From the cell containing the given text, extract its center point as (x, y) coordinate. 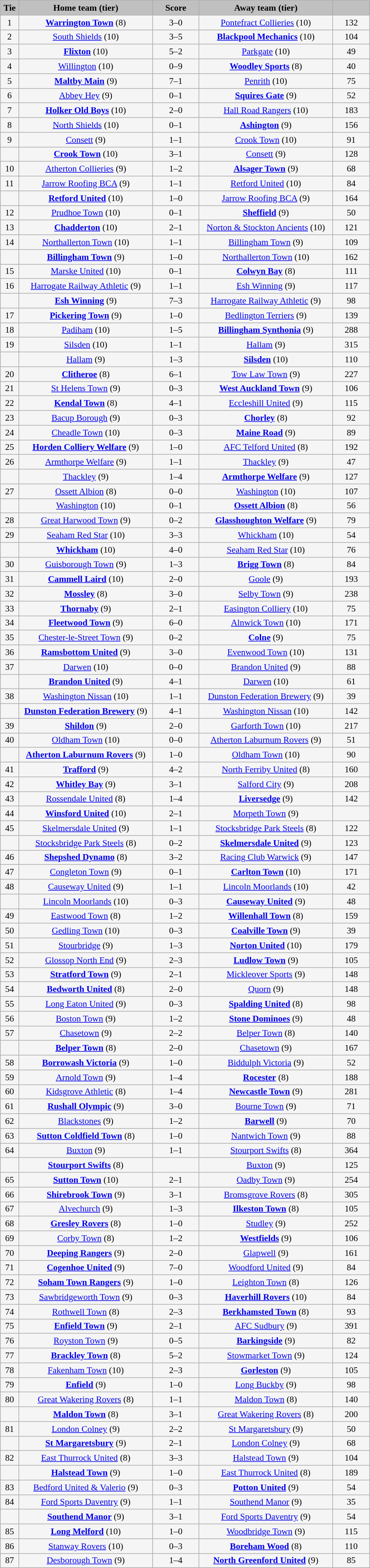
North Greenford United (9) (266, 1561)
24 (10, 433)
15 (10, 271)
Leighton Town (8) (266, 1283)
6–1 (176, 374)
Westfields (9) (266, 1239)
66 (10, 1195)
South Shields (10) (86, 37)
Boreham Wood (8) (266, 1546)
Tie (10, 8)
227 (351, 374)
West Auckland Town (9) (266, 389)
288 (351, 330)
159 (351, 916)
Arnold Town (9) (86, 1077)
74 (10, 1312)
17 (10, 315)
Bromsgrove Rovers (8) (266, 1195)
Trafford (9) (86, 770)
Desborough Town (9) (86, 1561)
64 (10, 1151)
46 (10, 857)
Home team (tier) (86, 8)
Penrith (10) (266, 81)
167 (351, 1048)
78 (10, 1370)
29 (10, 535)
Alsager Town (9) (266, 169)
122 (351, 828)
Stowmarket Town (9) (266, 1356)
Fleetwood Town (9) (86, 623)
Corby Town (8) (86, 1239)
Cheadle Town (10) (86, 433)
Woodbridge Town (9) (266, 1531)
Holker Old Boys (10) (86, 111)
189 (351, 1473)
86 (10, 1546)
217 (351, 726)
Glossop North End (9) (86, 960)
90 (351, 755)
Borrowash Victoria (9) (86, 1063)
1 (10, 23)
Barwell (9) (266, 1121)
Stanway Rovers (10) (86, 1546)
117 (351, 286)
Shildon (9) (86, 726)
Enfield Town (9) (86, 1326)
Kendal Town (8) (86, 403)
Pickering Town (9) (86, 315)
58 (10, 1063)
11 (10, 184)
Nantwich Town (9) (266, 1136)
Alnwick Town (10) (266, 623)
41 (10, 770)
Stourbridge (9) (86, 945)
107 (351, 491)
33 (10, 609)
North Ferriby United (8) (266, 770)
21 (10, 389)
Hall Road Rangers (10) (266, 111)
132 (351, 23)
92 (351, 418)
87 (10, 1561)
Rothwell Town (8) (86, 1312)
4–0 (176, 550)
156 (351, 125)
0–9 (176, 67)
12 (10, 213)
7–1 (176, 81)
192 (351, 447)
20 (10, 374)
364 (351, 1151)
179 (351, 945)
Away team (tier) (266, 8)
19 (10, 345)
Easington Colliery (10) (266, 609)
Norton & Stockton Ancients (10) (266, 228)
Colne (9) (266, 638)
Chester-le-Street Town (9) (86, 638)
22 (10, 403)
254 (351, 1180)
Evenwood Town (10) (266, 653)
77 (10, 1356)
Biddulph Victoria (9) (266, 1063)
Bedworth United (8) (86, 989)
57 (10, 1033)
131 (351, 653)
Gedling Town (10) (86, 931)
Alvechurch (9) (86, 1209)
3–5 (176, 37)
Soham Town Rangers (9) (86, 1283)
139 (351, 315)
Sutton Town (10) (86, 1180)
Maine Road (9) (266, 433)
Squires Gate (9) (266, 96)
Royston Town (9) (86, 1341)
Barkingside (9) (266, 1341)
59 (10, 1077)
26 (10, 462)
Glapwell (9) (266, 1253)
Mickleover Sports (9) (266, 975)
Enfield (9) (86, 1385)
Eastwood Town (8) (86, 916)
7–3 (176, 301)
Goole (9) (266, 579)
238 (351, 594)
Long Buckby (9) (266, 1385)
147 (351, 857)
32 (10, 594)
Selby Town (9) (266, 594)
Flixton (10) (86, 52)
North Shields (10) (86, 125)
62 (10, 1121)
36 (10, 653)
Rossendale United (8) (86, 799)
Padiham (10) (86, 330)
Brigg Town (8) (266, 565)
Pontefract Collieries (10) (266, 23)
Kidsgrove Athletic (8) (86, 1092)
315 (351, 345)
60 (10, 1092)
34 (10, 623)
121 (351, 228)
14 (10, 242)
Gorleston (9) (266, 1370)
200 (351, 1414)
Racing Club Warwick (9) (266, 857)
126 (351, 1283)
252 (351, 1224)
Shirebrook Town (9) (86, 1195)
Billingham Synthonia (9) (266, 330)
16 (10, 286)
Gresley Rovers (8) (86, 1224)
81 (10, 1429)
Ashington (9) (266, 125)
Prudhoe Town (10) (86, 213)
Sheffield (9) (266, 213)
0–5 (176, 1341)
Sawbridgeworth Town (9) (86, 1297)
St Helens Town (9) (86, 389)
183 (351, 111)
Brackley Town (8) (86, 1356)
161 (351, 1253)
23 (10, 418)
Shepshed Dynamo (8) (86, 857)
Ludlow Town (9) (266, 960)
193 (351, 579)
281 (351, 1092)
Woodford United (9) (266, 1268)
10 (10, 169)
125 (351, 1165)
6–0 (176, 623)
Eccleshill United (9) (266, 403)
Great Harwood Town (9) (86, 521)
Long Melford (10) (86, 1531)
AFC Telford United (8) (266, 447)
65 (10, 1180)
Haverhill Rovers (10) (266, 1297)
Parkgate (10) (266, 52)
73 (10, 1297)
67 (10, 1209)
Morpeth Town (9) (266, 814)
Congleton Town (9) (86, 872)
Spalding United (8) (266, 1004)
Garforth Town (10) (266, 726)
27 (10, 491)
Coalville Town (9) (266, 931)
Boston Town (9) (86, 1019)
Blackpool Mechanics (10) (266, 37)
Score (176, 8)
Deeping Rangers (9) (86, 1253)
305 (351, 1195)
128 (351, 154)
3 (10, 52)
53 (10, 975)
Ilkeston Town (8) (266, 1209)
44 (10, 814)
Willington (10) (86, 67)
43 (10, 799)
89 (351, 433)
38 (10, 697)
Bedford United & Valerio (9) (86, 1487)
28 (10, 521)
6 (10, 96)
127 (351, 477)
Liversedge (9) (266, 799)
208 (351, 784)
25 (10, 447)
164 (351, 198)
391 (351, 1326)
162 (351, 257)
Glasshoughton Welfare (9) (266, 521)
Abbey Hey (9) (86, 96)
7 (10, 111)
5 (10, 81)
Quorn (9) (266, 989)
Willenhall Town (8) (266, 916)
Warrington Town (8) (86, 23)
Tow Law Town (9) (266, 374)
37 (10, 667)
Blackstones (9) (86, 1121)
160 (351, 770)
13 (10, 228)
93 (351, 1312)
Long Eaton United (9) (86, 1004)
Salford City (9) (266, 784)
83 (10, 1487)
Cogenhoe United (9) (86, 1268)
Guisborough Town (9) (86, 565)
91 (351, 140)
Stratford Town (9) (86, 975)
Mossley (8) (86, 594)
109 (351, 242)
Newcastle Town (9) (266, 1092)
3–2 (176, 857)
AFC Sudbury (9) (266, 1326)
Maltby Main (9) (86, 81)
188 (351, 1077)
Whitley Bay (9) (86, 784)
31 (10, 579)
Potton United (9) (266, 1487)
Rocester (8) (266, 1077)
111 (351, 271)
Rushall Olympic (9) (86, 1107)
Atherton Collieries (9) (86, 169)
45 (10, 828)
1–5 (176, 330)
80 (10, 1400)
Berkhamsted Town (8) (266, 1312)
Bedlington Terriers (9) (266, 315)
2 (10, 37)
9 (10, 140)
4–2 (176, 770)
123 (351, 843)
Oadby Town (9) (266, 1180)
18 (10, 330)
Chadderton (10) (86, 228)
55 (10, 1004)
Colwyn Bay (8) (266, 271)
7–0 (176, 1268)
Thornaby (9) (86, 609)
30 (10, 565)
Winsford United (10) (86, 814)
Stone Dominoes (9) (266, 1019)
Studley (9) (266, 1224)
Norton United (10) (266, 945)
Carlton Town (10) (266, 872)
Chorley (8) (266, 418)
Clitheroe (8) (86, 374)
Bacup Borough (9) (86, 418)
Cammell Laird (10) (86, 579)
124 (351, 1356)
4 (10, 67)
Ramsbottom United (9) (86, 653)
Marske United (10) (86, 271)
Woodley Sports (8) (266, 67)
69 (10, 1239)
63 (10, 1136)
Bourne Town (9) (266, 1107)
Sutton Coldfield Town (8) (86, 1136)
Fakenham Town (10) (86, 1370)
Horden Colliery Welfare (9) (86, 447)
72 (10, 1283)
8 (10, 125)
